Determine the (x, y) coordinate at the center of the cell enclosing the given text.  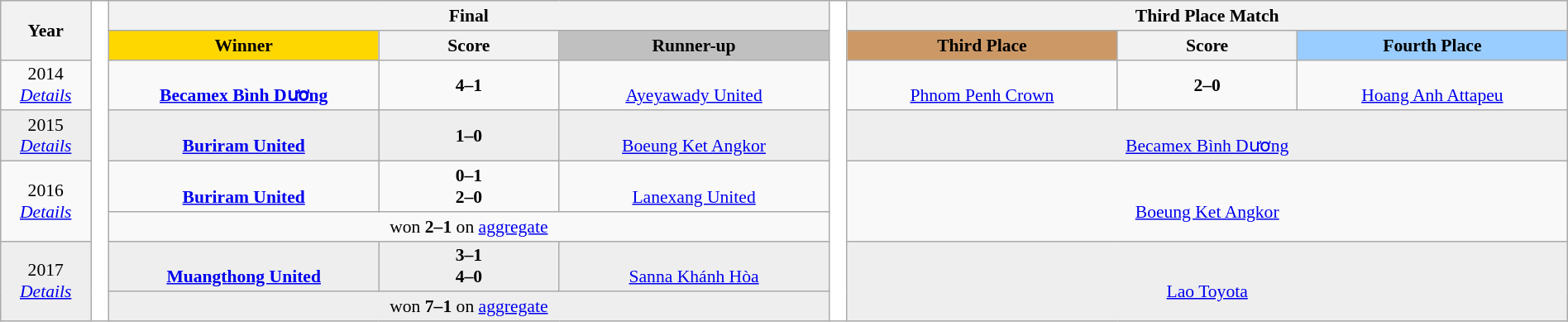
won 7–1 on aggregate (468, 307)
1–0 (469, 136)
2014 Details (46, 84)
Ayeyawady United (695, 84)
Final (468, 16)
Year (46, 30)
2017 Details (46, 281)
Phnom Penh Crown (982, 84)
2016 Details (46, 202)
won 2–1 on aggregate (468, 227)
Fourth Place (1432, 46)
0–1 2–0 (469, 187)
Sanna Khánh Hòa (695, 267)
Lanexang United (695, 187)
Third Place Match (1207, 16)
Runner-up (695, 46)
Third Place (982, 46)
4–1 (469, 84)
Hoang Anh Attapeu (1432, 84)
2015 Details (46, 136)
Muangthong United (243, 267)
2–0 (1207, 84)
Lao Toyota (1207, 281)
3–1 4–0 (469, 267)
Winner (243, 46)
